For the text-containing cell, return its midpoint in [x, y] coordinate format. 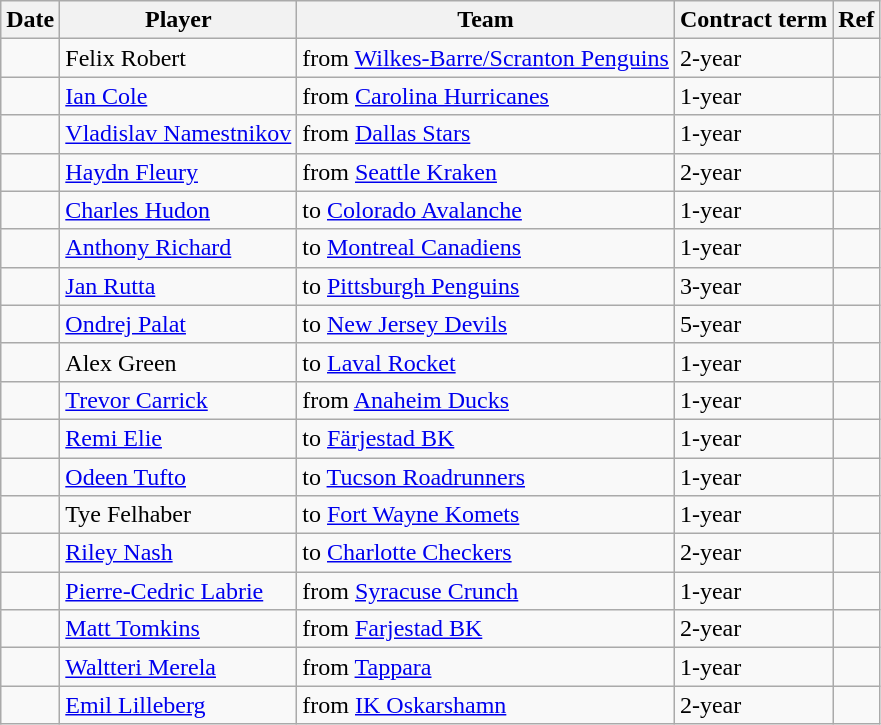
from Wilkes-Barre/Scranton Penguins [486, 58]
Tye Felhaber [178, 515]
from Seattle Kraken [486, 172]
to Fort Wayne Komets [486, 515]
from IK Oskarshamn [486, 705]
to Colorado Avalanche [486, 210]
Waltteri Merela [178, 667]
from Tappara [486, 667]
Riley Nash [178, 553]
to Laval Rocket [486, 362]
to Färjestad BK [486, 438]
from Carolina Hurricanes [486, 96]
Trevor Carrick [178, 400]
from Farjestad BK [486, 629]
to Montreal Canadiens [486, 248]
from Syracuse Crunch [486, 591]
Player [178, 20]
Ondrej Palat [178, 324]
Charles Hudon [178, 210]
Matt Tomkins [178, 629]
Ian Cole [178, 96]
Alex Green [178, 362]
Remi Elie [178, 438]
Pierre-Cedric Labrie [178, 591]
from Dallas Stars [486, 134]
Ref [856, 20]
5-year [753, 324]
to Charlotte Checkers [486, 553]
to New Jersey Devils [486, 324]
Anthony Richard [178, 248]
Emil Lilleberg [178, 705]
Jan Rutta [178, 286]
to Tucson Roadrunners [486, 477]
to Pittsburgh Penguins [486, 286]
Contract term [753, 20]
Team [486, 20]
Haydn Fleury [178, 172]
3-year [753, 286]
Felix Robert [178, 58]
from Anaheim Ducks [486, 400]
Odeen Tufto [178, 477]
Vladislav Namestnikov [178, 134]
Date [30, 20]
